Provide the [x, y] coordinate of the cell's center where the given text is located.  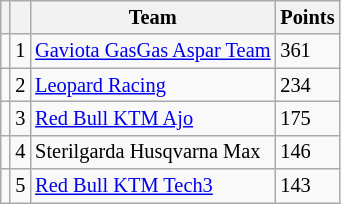
3 [20, 118]
Red Bull KTM Tech3 [152, 186]
175 [307, 118]
143 [307, 186]
Red Bull KTM Ajo [152, 118]
234 [307, 85]
Team [152, 17]
361 [307, 51]
Gaviota GasGas Aspar Team [152, 51]
Sterilgarda Husqvarna Max [152, 152]
Points [307, 17]
5 [20, 186]
Leopard Racing [152, 85]
2 [20, 85]
4 [20, 152]
1 [20, 51]
146 [307, 152]
